Pinpoint the cell where the given text exists, returning its (X, Y) midpoint coordinate. 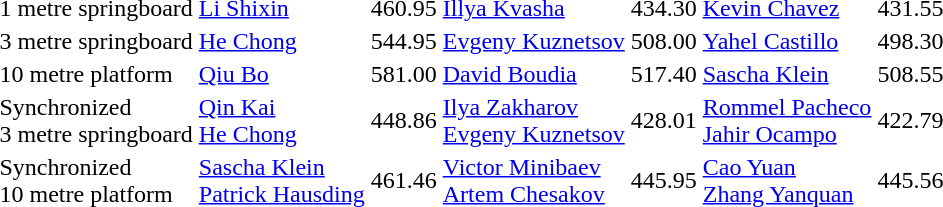
David Boudia (534, 74)
Ilya ZakharovEvgeny Kuznetsov (534, 120)
448.86 (404, 120)
Yahel Castillo (787, 41)
544.95 (404, 41)
428.01 (664, 120)
Sascha Klein (787, 74)
Qiu Bo (282, 74)
He Chong (282, 41)
Evgeny Kuznetsov (534, 41)
581.00 (404, 74)
517.40 (664, 74)
Rommel PachecoJahir Ocampo (787, 120)
508.00 (664, 41)
Qin KaiHe Chong (282, 120)
